Pinpoint the cell where the given text exists, returning its (X, Y) midpoint coordinate. 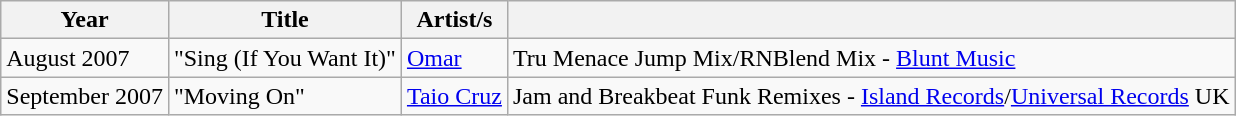
"Sing (If You Want It)" (284, 58)
"Moving On" (284, 96)
Jam and Breakbeat Funk Remixes - Island Records/Universal Records UK (871, 96)
Omar (454, 58)
Tru Menace Jump Mix/RNBlend Mix - Blunt Music (871, 58)
Artist/s (454, 20)
September 2007 (85, 96)
August 2007 (85, 58)
Title (284, 20)
Taio Cruz (454, 96)
Year (85, 20)
